Detect which cell encompasses the target text, then output its [X, Y] center coordinate. 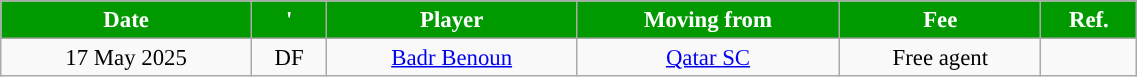
Date [126, 20]
Fee [940, 20]
DF [288, 58]
Ref. [1089, 20]
Qatar SC [708, 58]
Badr Benoun [452, 58]
Player [452, 20]
' [288, 20]
Free agent [940, 58]
Moving from [708, 20]
17 May 2025 [126, 58]
